Capture the cell that displays the provided text and extract its [X, Y] central coordinate. 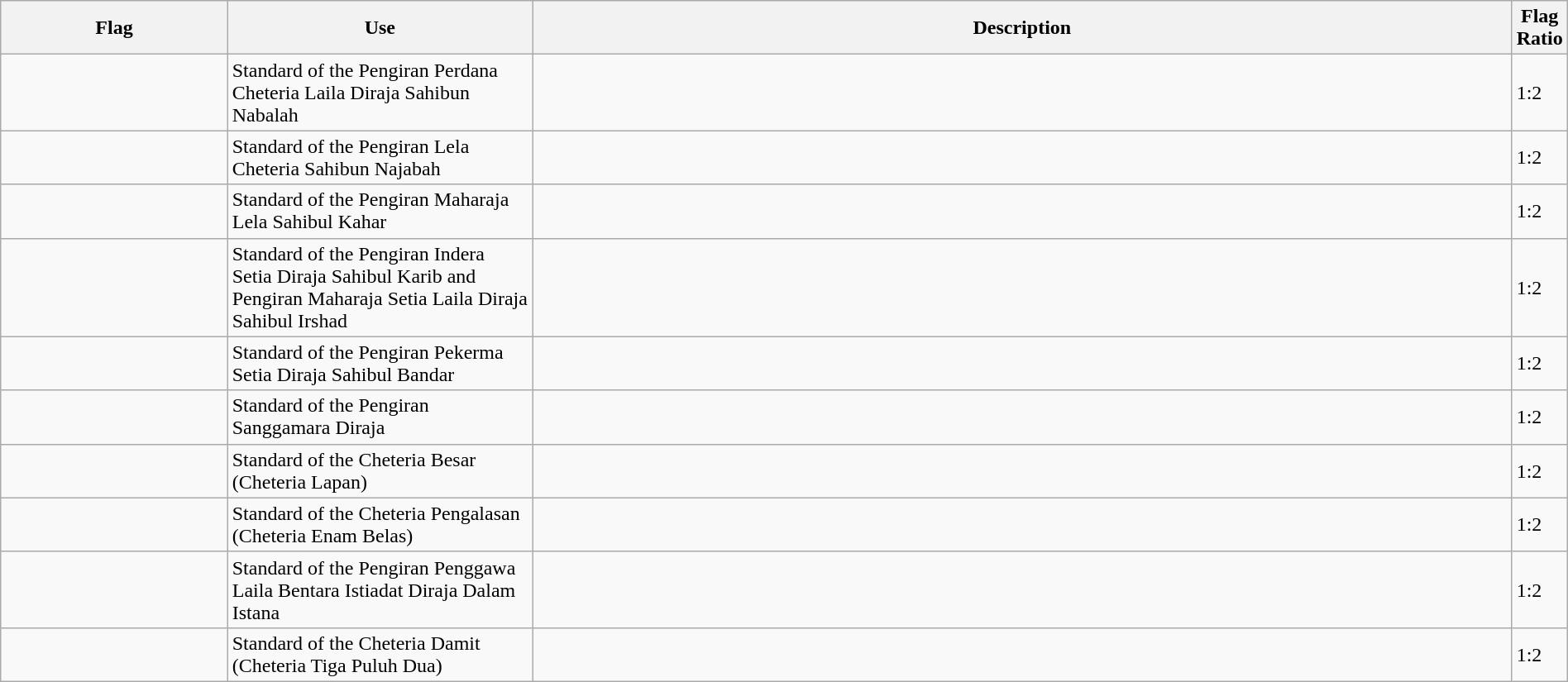
Description [1022, 28]
Flag Ratio [1540, 28]
Standard of the Cheteria Damit (Cheteria Tiga Puluh Dua) [380, 655]
Standard of the Pengiran Maharaja Lela Sahibul Kahar [380, 212]
Use [380, 28]
Standard of the Pengiran Lela Cheteria Sahibun Najabah [380, 157]
Standard of the Pengiran Pekerma Setia Diraja Sahibul Bandar [380, 364]
Standard of the Pengiran Perdana Cheteria Laila Diraja Sahibun Nabalah [380, 93]
Standard of the Pengiran Sanggamara Diraja [380, 417]
Standard of the Cheteria Besar (Cheteria Lapan) [380, 471]
Standard of the Pengiran Indera Setia Diraja Sahibul Karib and Pengiran Maharaja Setia Laila Diraja Sahibul Irshad [380, 288]
Standard of the Pengiran Penggawa Laila Bentara Istiadat Diraja Dalam Istana [380, 589]
Standard of the Cheteria Pengalasan (Cheteria Enam Belas) [380, 524]
Flag [114, 28]
